Capture the cell that displays the provided text and extract its [x, y] central coordinate. 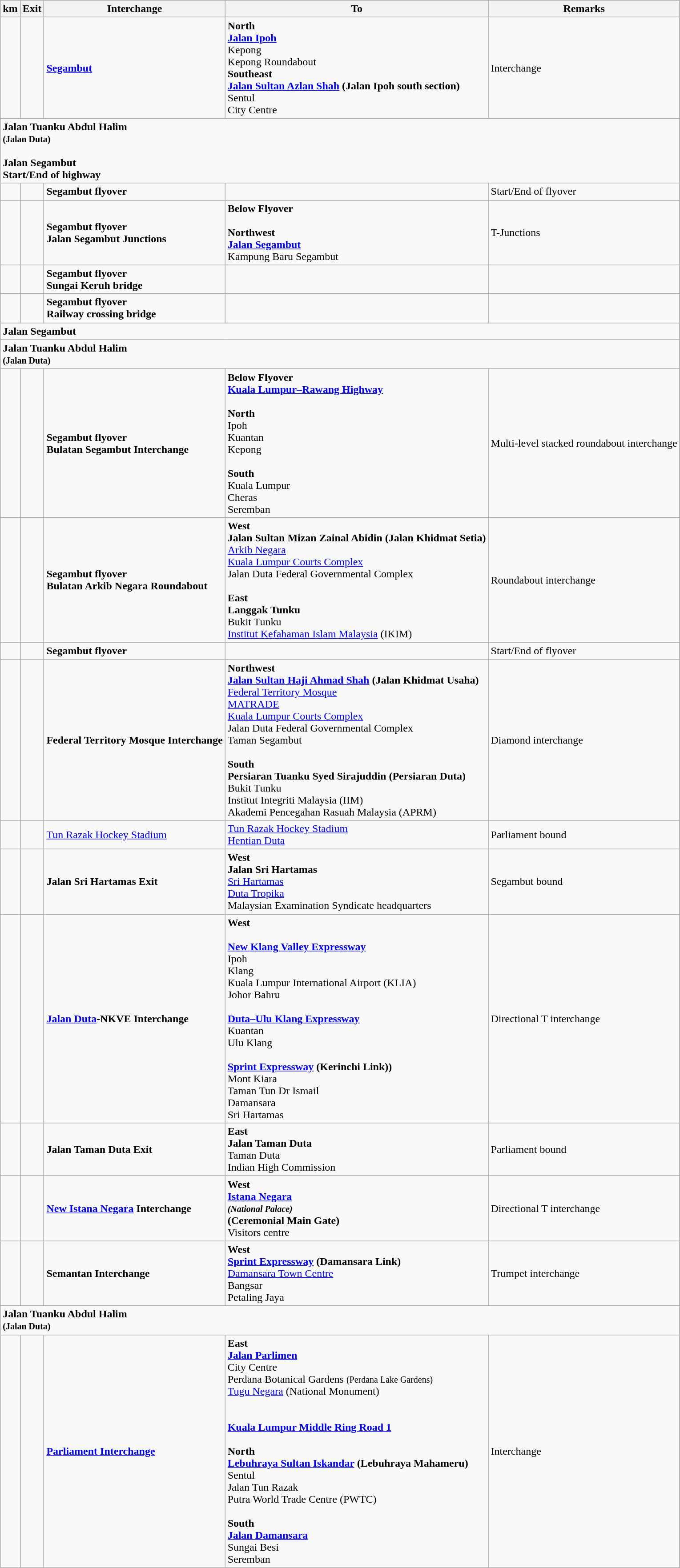
Segambut flyoverSungai Keruh bridge [134, 279]
Remarks [584, 9]
Jalan Sri Hartamas Exit [134, 882]
Parliament Interchange [134, 1451]
EastJalan Taman DutaTaman Duta Indian High Commission [357, 1149]
New Istana Negara Interchange [134, 1208]
West Istana Negara(National Palace)(Ceremonial Main Gate)Visitors centre [357, 1208]
Segambut flyoverBulatan Segambut Interchange [134, 443]
Diamond interchange [584, 740]
Tun Razak Hockey StadiumHentian Duta [357, 835]
Jalan Taman Duta Exit [134, 1149]
Semantan Interchange [134, 1273]
Segambut flyoverRailway crossing bridge [134, 308]
Federal Territory Mosque Interchange [134, 740]
Multi-level stacked roundabout interchange [584, 443]
Below Flyover Kuala Lumpur–Rawang HighwayNorthIpohKuantanKepongSouthKuala LumpurCherasSeremban [357, 443]
Tun Razak Hockey Stadium [134, 835]
Segambut [134, 68]
Segambut flyoverBulatan Arkib Negara Roundabout [134, 580]
Trumpet interchange [584, 1273]
km [10, 9]
West Sprint Expressway (Damansara Link)Damansara Town CentreBangsarPetaling Jaya [357, 1273]
Segambut flyoverJalan Segambut Junctions [134, 232]
WestJalan Sri HartamasSri HartamasDuta TropikaMalaysian Examination Syndicate headquarters [357, 882]
Segambut bound [584, 882]
Jalan Segambut [340, 331]
T-Junctions [584, 232]
Jalan Duta-NKVE Interchange [134, 1019]
Roundabout interchange [584, 580]
Exit [32, 9]
Below FlyoverNorthwestJalan SegambutKampung Baru Segambut [357, 232]
To [357, 9]
Jalan Tuanku Abdul Halim(Jalan Duta)Jalan SegambutStart/End of highway [340, 151]
NorthJalan IpohKepongKepong RoundaboutSoutheastJalan Sultan Azlan Shah (Jalan Ipoh south section)SentulCity Centre [357, 68]
